Return (x, y) of the center of cell containing provided text 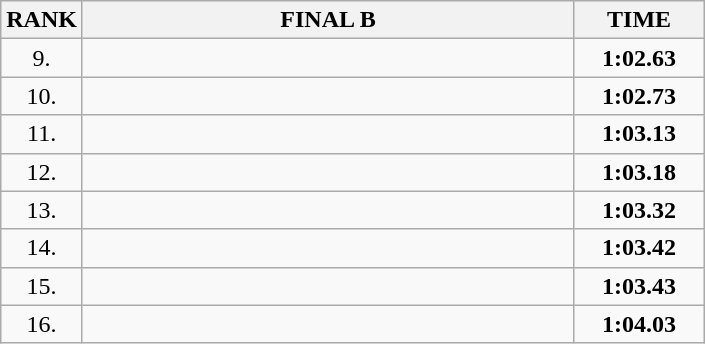
13. (42, 210)
9. (42, 58)
1:03.32 (640, 210)
1:04.03 (640, 324)
1:03.18 (640, 172)
1:03.42 (640, 248)
RANK (42, 20)
1:02.73 (640, 96)
1:03.43 (640, 286)
1:03.13 (640, 134)
FINAL B (328, 20)
11. (42, 134)
12. (42, 172)
1:02.63 (640, 58)
16. (42, 324)
TIME (640, 20)
14. (42, 248)
10. (42, 96)
15. (42, 286)
